For the text-containing cell, return its midpoint in (x, y) coordinate format. 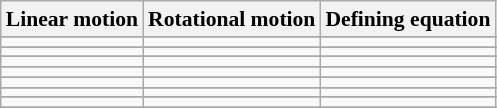
Rotational motion (232, 19)
Defining equation (408, 19)
Linear motion (72, 19)
